Identify which cell holds the provided text, then report its [X, Y] central coordinate. 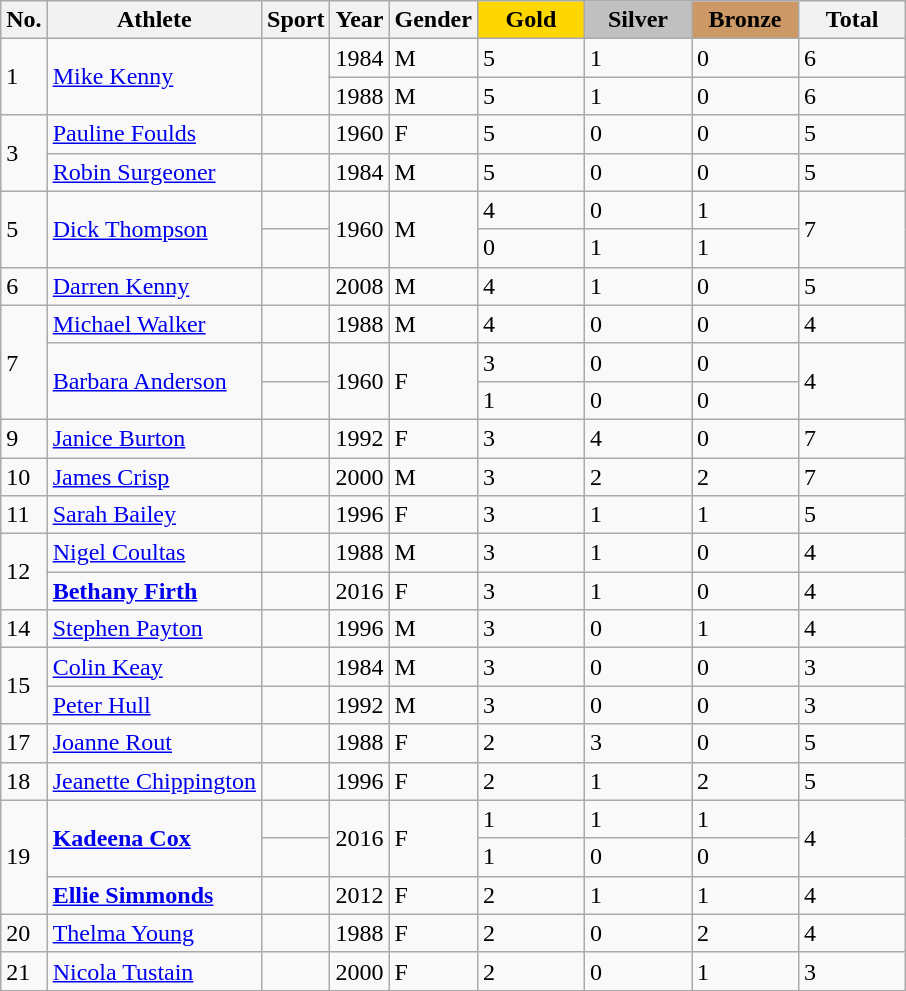
Bronze [746, 20]
Darren Kenny [154, 286]
18 [24, 781]
Barbara Anderson [154, 381]
Michael Walker [154, 324]
11 [24, 515]
Stephen Payton [154, 629]
14 [24, 629]
15 [24, 686]
Nicola Tustain [154, 971]
Gender [433, 20]
Janice Burton [154, 438]
17 [24, 743]
Robin Surgeoner [154, 172]
Athlete [154, 20]
Dick Thompson [154, 229]
Total [852, 20]
19 [24, 857]
Silver [638, 20]
Nigel Coultas [154, 553]
20 [24, 933]
2012 [360, 895]
Thelma Young [154, 933]
James Crisp [154, 477]
Peter Hull [154, 705]
Sarah Bailey [154, 515]
Colin Keay [154, 667]
Sport [296, 20]
9 [24, 438]
12 [24, 572]
2008 [360, 286]
Pauline Foulds [154, 134]
21 [24, 971]
10 [24, 477]
Joanne Rout [154, 743]
Kadeena Cox [154, 838]
Jeanette Chippington [154, 781]
Ellie Simmonds [154, 895]
Year [360, 20]
No. [24, 20]
Bethany Firth [154, 591]
Gold [530, 20]
Mike Kenny [154, 77]
